Output the (x, y) coordinate of the center of the cell containing the given text.  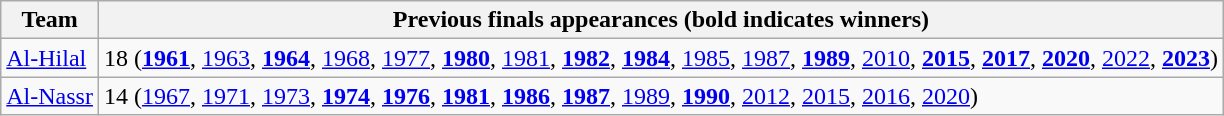
Team (50, 20)
Previous finals appearances (bold indicates winners) (660, 20)
14 (1967, 1971, 1973, 1974, 1976, 1981, 1986, 1987, 1989, 1990, 2012, 2015, 2016, 2020) (660, 96)
Al-Hilal (50, 58)
Al-Nassr (50, 96)
18 (1961, 1963, 1964, 1968, 1977, 1980, 1981, 1982, 1984, 1985, 1987, 1989, 2010, 2015, 2017, 2020, 2022, 2023) (660, 58)
